Output the [X, Y] coordinate of the center of the cell containing the given text.  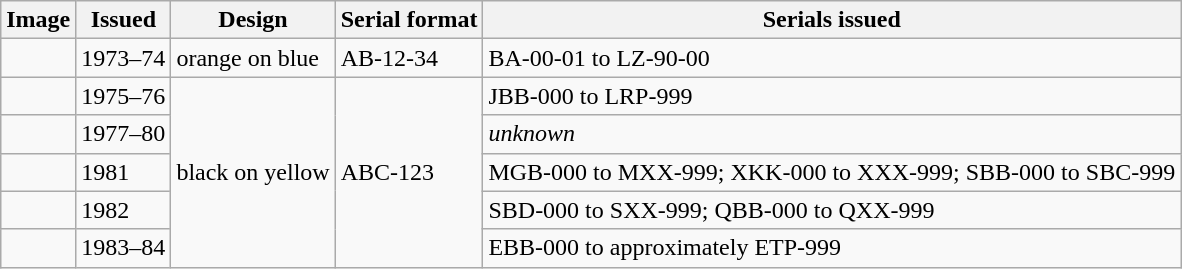
Serial format [409, 20]
JBB-000 to LRP-999 [832, 96]
MGB-000 to MXX-999; XKK-000 to XXX-999; SBB-000 to SBC-999 [832, 172]
1977–80 [124, 134]
Issued [124, 20]
1983–84 [124, 248]
Image [38, 20]
EBB-000 to approximately ETP-999 [832, 248]
Design [253, 20]
unknown [832, 134]
Serials issued [832, 20]
1982 [124, 210]
BA-00-01 to LZ-90-00 [832, 58]
ABC-123 [409, 172]
1981 [124, 172]
SBD-000 to SXX-999; QBB-000 to QXX-999 [832, 210]
AB-12-34 [409, 58]
orange on blue [253, 58]
1973–74 [124, 58]
1975–76 [124, 96]
black on yellow [253, 172]
